For the text-containing cell, return its midpoint in [x, y] coordinate format. 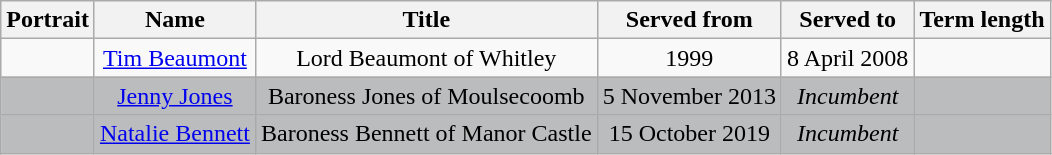
Served from [689, 20]
Name [174, 20]
Natalie Bennett [174, 134]
Tim Beaumont [174, 58]
Jenny Jones [174, 96]
15 October 2019 [689, 134]
Baroness Jones of Moulsecoomb [426, 96]
Lord Beaumont of Whitley [426, 58]
Portrait [48, 20]
Title [426, 20]
Baroness Bennett of Manor Castle [426, 134]
Served to [847, 20]
5 November 2013 [689, 96]
Term length [982, 20]
1999 [689, 58]
8 April 2008 [847, 58]
